Detect which cell encompasses the target text, then output its [X, Y] center coordinate. 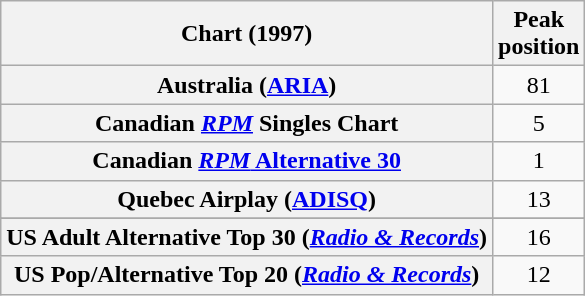
US Adult Alternative Top 30 (Radio & Records) [247, 237]
Australia (ARIA) [247, 85]
Canadian RPM Alternative 30 [247, 161]
Canadian RPM Singles Chart [247, 123]
81 [539, 85]
US Pop/Alternative Top 20 (Radio & Records) [247, 275]
5 [539, 123]
Chart (1997) [247, 34]
16 [539, 237]
Peakposition [539, 34]
Quebec Airplay (ADISQ) [247, 199]
13 [539, 199]
12 [539, 275]
1 [539, 161]
